Output the [x, y] coordinate of the center of the cell containing the given text.  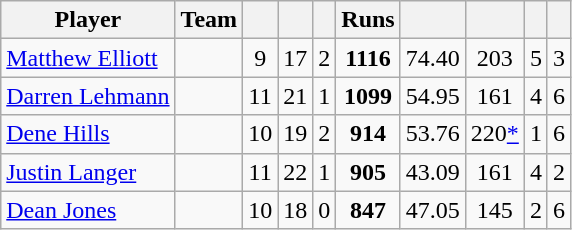
Justin Langer [88, 172]
53.76 [432, 134]
17 [296, 58]
21 [296, 96]
22 [296, 172]
47.05 [432, 210]
Darren Lehmann [88, 96]
Dene Hills [88, 134]
3 [558, 58]
19 [296, 134]
1099 [368, 96]
43.09 [432, 172]
220* [494, 134]
9 [260, 58]
Team [209, 20]
5 [536, 58]
Player [88, 20]
Matthew Elliott [88, 58]
0 [324, 210]
905 [368, 172]
74.40 [432, 58]
145 [494, 210]
847 [368, 210]
914 [368, 134]
1116 [368, 58]
18 [296, 210]
Runs [368, 20]
54.95 [432, 96]
203 [494, 58]
Dean Jones [88, 210]
